Find where the given text appears and provide that cell's center as [X, Y] coordinate. 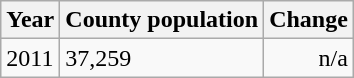
Change [309, 20]
County population [162, 20]
n/a [309, 58]
37,259 [162, 58]
Year [30, 20]
2011 [30, 58]
